Identify which cell holds the provided text, then report its (x, y) central coordinate. 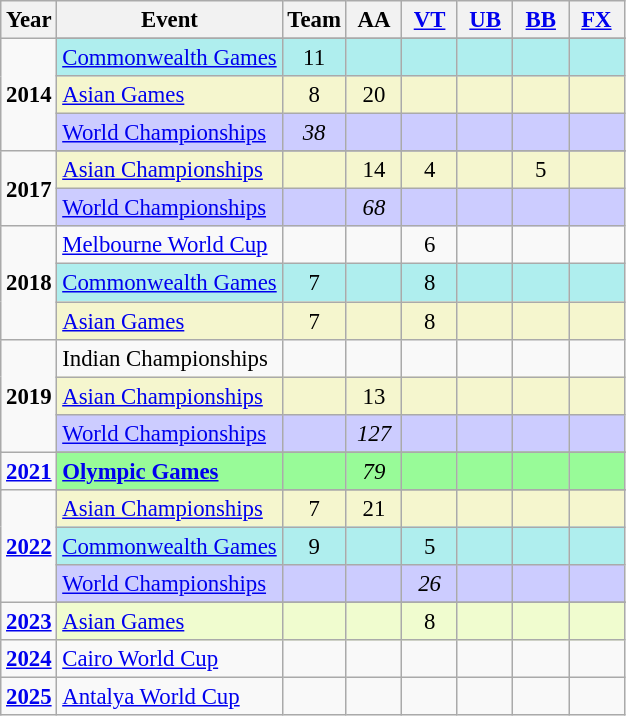
Team (314, 20)
2025 (29, 697)
2024 (29, 659)
79 (374, 471)
21 (374, 509)
9 (314, 546)
BB (541, 20)
AA (374, 20)
127 (374, 433)
2023 (29, 621)
Event (170, 20)
FX (597, 20)
20 (374, 95)
14 (374, 170)
Year (29, 20)
2018 (29, 282)
4 (430, 170)
Melbourne World Cup (170, 245)
38 (314, 133)
6 (430, 245)
VT (430, 20)
11 (314, 58)
2017 (29, 188)
2019 (29, 396)
2021 (29, 471)
26 (430, 584)
UB (485, 20)
2014 (29, 96)
Antalya World Cup (170, 697)
Cairo World Cup (170, 659)
Olympic Games (170, 471)
Indian Championships (170, 358)
68 (374, 208)
2022 (29, 546)
13 (374, 396)
